Output the (x, y) coordinate of the center of the cell containing the given text.  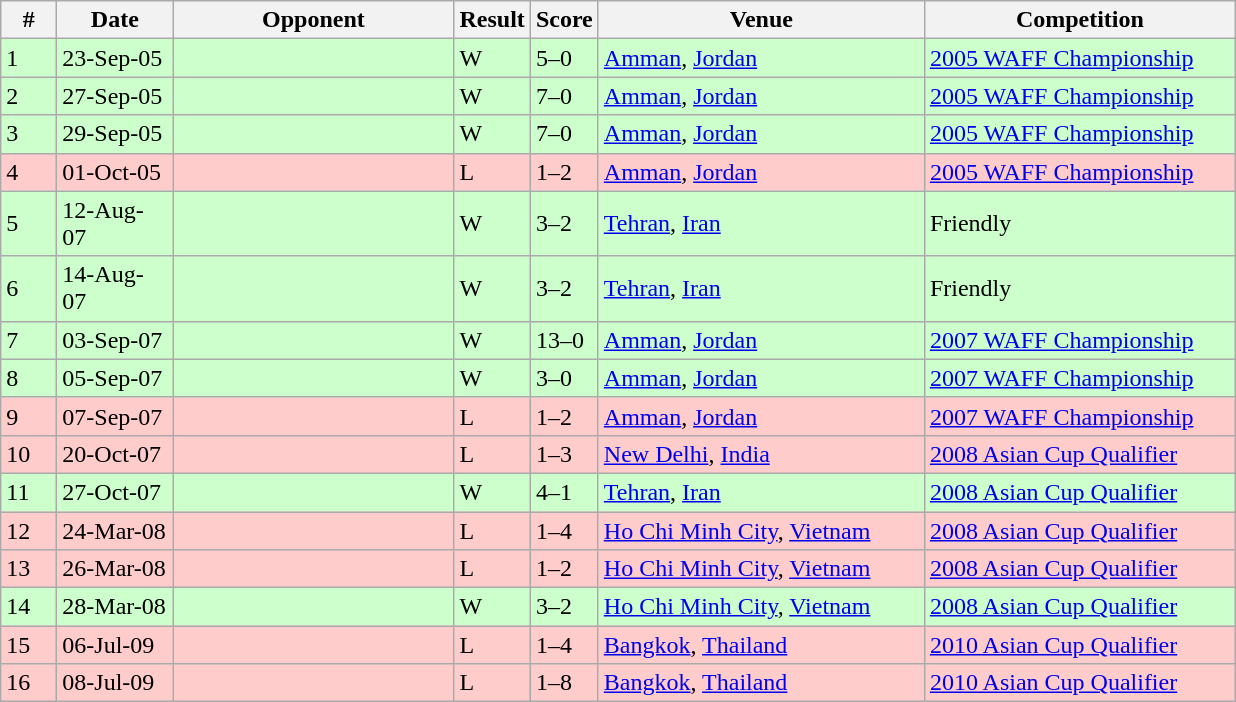
Result (492, 20)
12-Aug-07 (115, 224)
Score (564, 20)
16 (29, 683)
9 (29, 416)
11 (29, 492)
8 (29, 378)
3 (29, 134)
Competition (1080, 20)
1 (29, 58)
07-Sep-07 (115, 416)
New Delhi, India (761, 454)
6 (29, 288)
5 (29, 224)
24-Mar-08 (115, 531)
1–8 (564, 683)
03-Sep-07 (115, 340)
26-Mar-08 (115, 569)
01-Oct-05 (115, 172)
3–0 (564, 378)
4 (29, 172)
Date (115, 20)
5–0 (564, 58)
13 (29, 569)
23-Sep-05 (115, 58)
27-Sep-05 (115, 96)
1–3 (564, 454)
27-Oct-07 (115, 492)
06-Jul-09 (115, 645)
05-Sep-07 (115, 378)
12 (29, 531)
4–1 (564, 492)
7 (29, 340)
14-Aug-07 (115, 288)
14 (29, 607)
2 (29, 96)
10 (29, 454)
13–0 (564, 340)
08-Jul-09 (115, 683)
29-Sep-05 (115, 134)
15 (29, 645)
Venue (761, 20)
Opponent (314, 20)
# (29, 20)
20-Oct-07 (115, 454)
28-Mar-08 (115, 607)
